Pinpoint the cell where the given text exists, returning its (x, y) midpoint coordinate. 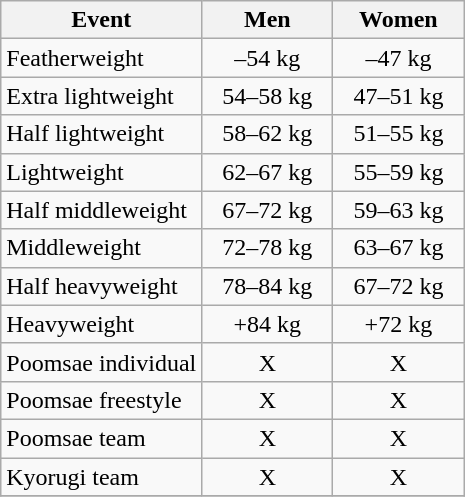
–47 kg (398, 58)
59–63 kg (398, 210)
Middleweight (102, 248)
47–51 kg (398, 96)
72–78 kg (268, 248)
55–59 kg (398, 172)
54–58 kg (268, 96)
Extra lightweight (102, 96)
Poomsae individual (102, 362)
Women (398, 20)
Lightweight (102, 172)
+84 kg (268, 324)
–54 kg (268, 58)
Half heavyweight (102, 286)
Event (102, 20)
Featherweight (102, 58)
Poomsae freestyle (102, 400)
+72 kg (398, 324)
58–62 kg (268, 134)
Half lightweight (102, 134)
Men (268, 20)
63–67 kg (398, 248)
Half middleweight (102, 210)
Poomsae team (102, 438)
78–84 kg (268, 286)
51–55 kg (398, 134)
62–67 kg (268, 172)
Kyorugi team (102, 477)
Heavyweight (102, 324)
